Return (X, Y) of the center of cell containing provided text 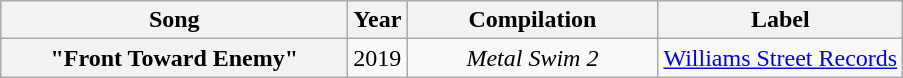
Song (174, 20)
"Front Toward Enemy" (174, 58)
Label (780, 20)
2019 (378, 58)
Metal Swim 2 (532, 58)
Year (378, 20)
Williams Street Records (780, 58)
Compilation (532, 20)
